Identify which cell holds the provided text, then report its [x, y] central coordinate. 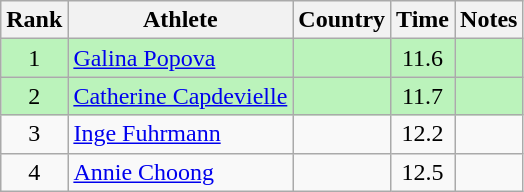
Country [342, 20]
11.6 [423, 58]
Time [423, 20]
Annie Choong [180, 172]
Rank [34, 20]
11.7 [423, 96]
12.5 [423, 172]
3 [34, 134]
12.2 [423, 134]
Catherine Capdevielle [180, 96]
4 [34, 172]
Notes [489, 20]
Galina Popova [180, 58]
2 [34, 96]
Inge Fuhrmann [180, 134]
1 [34, 58]
Athlete [180, 20]
